Determine the [X, Y] coordinate at the center of the cell enclosing the given text.  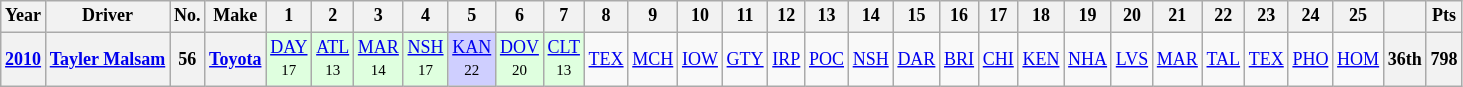
POC [827, 59]
BRI [960, 59]
Make [236, 16]
IOW [700, 59]
DAY17 [289, 59]
PHO [1310, 59]
15 [916, 16]
KEN [1041, 59]
Toyota [236, 59]
KAN22 [472, 59]
Pts [1444, 16]
5 [472, 16]
CLT13 [564, 59]
14 [870, 16]
IRP [786, 59]
17 [998, 16]
MAR14 [379, 59]
ATL13 [333, 59]
Tayler Malsam [107, 59]
8 [606, 16]
2 [333, 16]
2010 [24, 59]
16 [960, 16]
21 [1177, 16]
No. [188, 16]
TAL [1223, 59]
18 [1041, 16]
25 [1358, 16]
HOM [1358, 59]
DOV20 [520, 59]
56 [188, 59]
4 [426, 16]
11 [745, 16]
NSH [870, 59]
13 [827, 16]
Driver [107, 16]
CHI [998, 59]
MCH [653, 59]
MAR [1177, 59]
12 [786, 16]
GTY [745, 59]
LVS [1132, 59]
798 [1444, 59]
24 [1310, 16]
Year [24, 16]
NSH17 [426, 59]
NHA [1088, 59]
6 [520, 16]
20 [1132, 16]
36th [1404, 59]
9 [653, 16]
10 [700, 16]
DAR [916, 59]
1 [289, 16]
3 [379, 16]
23 [1266, 16]
7 [564, 16]
19 [1088, 16]
22 [1223, 16]
